Determine the (x, y) coordinate at the center of the cell enclosing the given text.  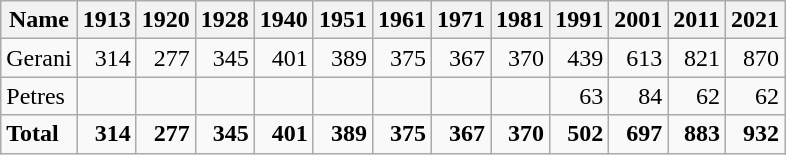
1920 (166, 20)
1928 (224, 20)
439 (580, 58)
870 (754, 58)
Total (39, 134)
1951 (342, 20)
613 (638, 58)
2011 (697, 20)
84 (638, 96)
Name (39, 20)
697 (638, 134)
Petres (39, 96)
1991 (580, 20)
2021 (754, 20)
63 (580, 96)
2001 (638, 20)
1961 (402, 20)
883 (697, 134)
932 (754, 134)
1940 (284, 20)
1981 (520, 20)
1971 (460, 20)
1913 (106, 20)
502 (580, 134)
821 (697, 58)
Gerani (39, 58)
